Determine the (X, Y) coordinate at the center of the cell enclosing the given text.  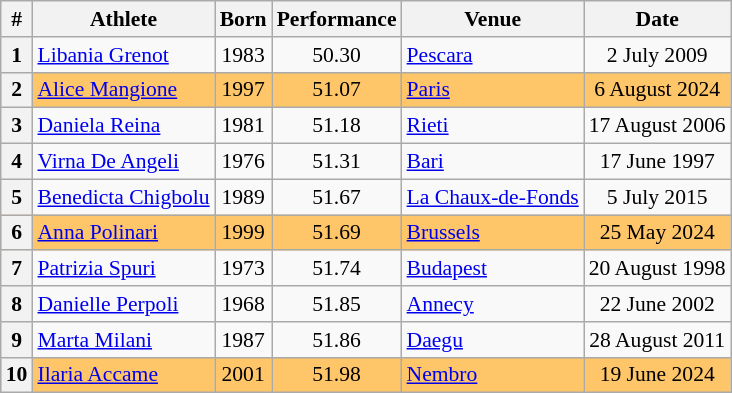
28 August 2011 (658, 340)
Patrizia Spuri (123, 269)
51.67 (337, 197)
51.31 (337, 162)
51.69 (337, 233)
7 (17, 269)
1976 (244, 162)
4 (17, 162)
Benedicta Chigbolu (123, 197)
Budapest (493, 269)
1983 (244, 55)
2001 (244, 375)
Athlete (123, 19)
5 (17, 197)
19 June 2024 (658, 375)
20 August 1998 (658, 269)
Performance (337, 19)
5 July 2015 (658, 197)
51.86 (337, 340)
1989 (244, 197)
3 (17, 126)
Pescara (493, 55)
Venue (493, 19)
51.85 (337, 304)
Ilaria Accame (123, 375)
Paris (493, 90)
51.18 (337, 126)
Anna Polinari (123, 233)
8 (17, 304)
Date (658, 19)
25 May 2024 (658, 233)
1968 (244, 304)
22 June 2002 (658, 304)
La Chaux-de-Fonds (493, 197)
Alice Mangione (123, 90)
6 (17, 233)
1973 (244, 269)
2 July 2009 (658, 55)
Daegu (493, 340)
1 (17, 55)
10 (17, 375)
17 June 1997 (658, 162)
Brussels (493, 233)
17 August 2006 (658, 126)
Bari (493, 162)
Nembro (493, 375)
Annecy (493, 304)
51.07 (337, 90)
Daniela Reina (123, 126)
51.98 (337, 375)
1981 (244, 126)
Rieti (493, 126)
Danielle Perpoli (123, 304)
6 August 2024 (658, 90)
9 (17, 340)
Marta Milani (123, 340)
1997 (244, 90)
50.30 (337, 55)
1999 (244, 233)
Born (244, 19)
2 (17, 90)
# (17, 19)
Libania Grenot (123, 55)
1987 (244, 340)
Virna De Angeli (123, 162)
51.74 (337, 269)
